Provide the (x, y) coordinate of the cell's center where the given text is located.  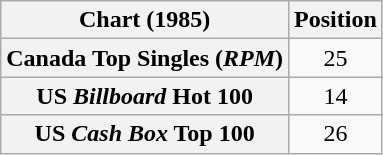
25 (336, 58)
26 (336, 134)
Position (336, 20)
US Billboard Hot 100 (145, 96)
14 (336, 96)
Canada Top Singles (RPM) (145, 58)
Chart (1985) (145, 20)
US Cash Box Top 100 (145, 134)
